Identify which cell holds the provided text, then report its [X, Y] central coordinate. 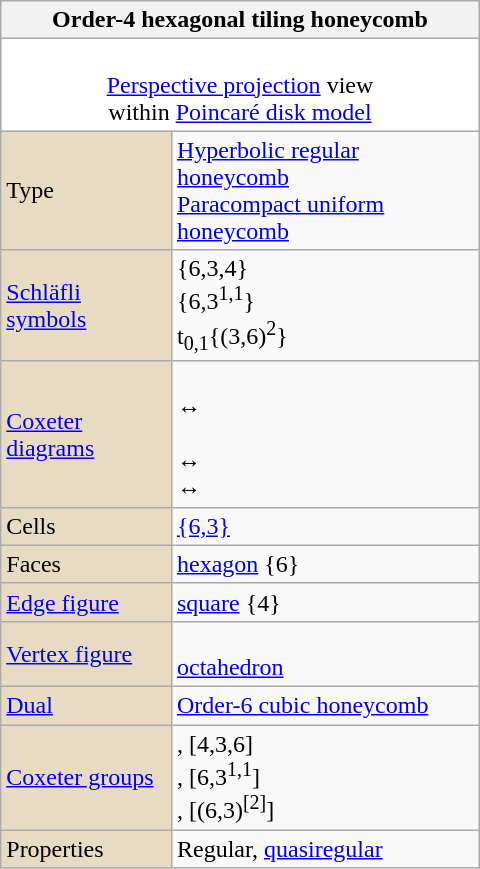
hexagon {6} [325, 564]
Cells [86, 526]
Type [86, 190]
Regular, quasiregular [325, 849]
Order-4 hexagonal tiling honeycomb [240, 20]
Edge figure [86, 602]
Vertex figure [86, 654]
Faces [86, 564]
square {4} [325, 602]
↔ ↔ ↔ [325, 434]
Coxeter groups [86, 778]
{6,3,4}{6,31,1}t0,1{(3,6)2} [325, 306]
octahedron [325, 654]
Perspective projection viewwithin Poincaré disk model [240, 85]
Hyperbolic regular honeycombParacompact uniform honeycomb [325, 190]
Schläfli symbols [86, 306]
Order-6 cubic honeycomb [325, 706]
Coxeter diagrams [86, 434]
, [4,3,6], [6,31,1], [(6,3)[2]] [325, 778]
Dual [86, 706]
Properties [86, 849]
{6,3} [325, 526]
